Identify which cell holds the provided text, then report its [X, Y] central coordinate. 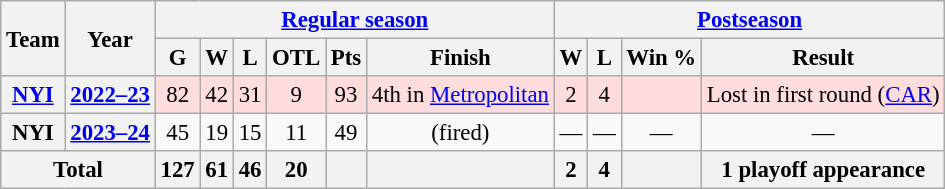
49 [346, 133]
Finish [460, 58]
19 [216, 133]
Regular season [354, 20]
OTL [296, 58]
42 [216, 95]
4th in Metropolitan [460, 95]
2022–23 [110, 95]
Postseason [750, 20]
1 playoff appearance [822, 170]
Team [33, 38]
11 [296, 133]
Year [110, 38]
Pts [346, 58]
20 [296, 170]
Lost in first round (CAR) [822, 95]
(fired) [460, 133]
2023–24 [110, 133]
82 [178, 95]
Result [822, 58]
G [178, 58]
93 [346, 95]
Total [78, 170]
15 [250, 133]
Win % [661, 58]
46 [250, 170]
9 [296, 95]
127 [178, 170]
61 [216, 170]
45 [178, 133]
31 [250, 95]
